Provide the (X, Y) coordinate of the cell's center where the given text is located.  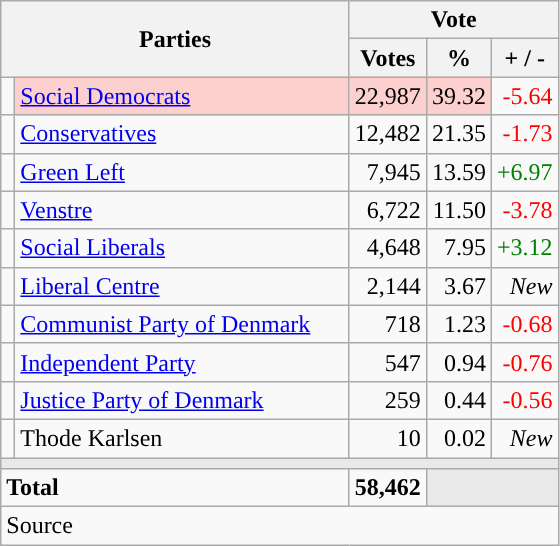
718 (388, 324)
21.35 (458, 134)
-0.56 (524, 400)
Social Democrats (182, 96)
-5.64 (524, 96)
% (458, 58)
Venstre (182, 210)
3.67 (458, 286)
+ / - (524, 58)
-0.76 (524, 362)
+3.12 (524, 248)
259 (388, 400)
Vote (454, 20)
Conservatives (182, 134)
10 (388, 438)
Source (280, 526)
12,482 (388, 134)
Liberal Centre (182, 286)
Votes (388, 58)
547 (388, 362)
Green Left (182, 172)
11.50 (458, 210)
Independent Party (182, 362)
39.32 (458, 96)
6,722 (388, 210)
Total (176, 488)
22,987 (388, 96)
-3.78 (524, 210)
4,648 (388, 248)
Communist Party of Denmark (182, 324)
Thode Karlsen (182, 438)
Parties (176, 39)
1.23 (458, 324)
0.02 (458, 438)
+6.97 (524, 172)
0.44 (458, 400)
0.94 (458, 362)
Justice Party of Denmark (182, 400)
58,462 (388, 488)
13.59 (458, 172)
Social Liberals (182, 248)
-0.68 (524, 324)
7,945 (388, 172)
7.95 (458, 248)
-1.73 (524, 134)
2,144 (388, 286)
